Find where the given text appears and provide that cell's center as (x, y) coordinate. 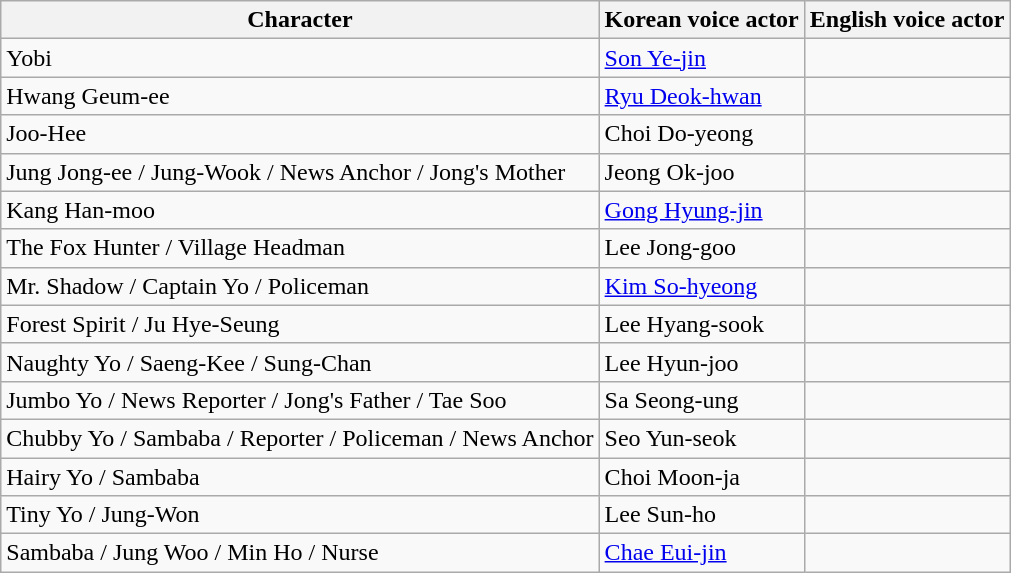
Lee Sun-ho (702, 515)
Naughty Yo / Saeng-Kee / Sung-Chan (300, 362)
Seo Yun-seok (702, 438)
Tiny Yo / Jung-Won (300, 515)
Chae Eui-jin (702, 553)
Jumbo Yo / News Reporter / Jong's Father / Tae Soo (300, 400)
Korean voice actor (702, 20)
Character (300, 20)
Lee Hyang-sook (702, 324)
Kang Han-moo (300, 210)
The Fox Hunter / Village Headman (300, 248)
Chubby Yo / Sambaba / Reporter / Policeman / News Anchor (300, 438)
Joo-Hee (300, 134)
Forest Spirit / Ju Hye-Seung (300, 324)
Mr. Shadow / Captain Yo / Policeman (300, 286)
Sambaba / Jung Woo / Min Ho / Nurse (300, 553)
Kim So-hyeong (702, 286)
English voice actor (907, 20)
Yobi (300, 58)
Lee Hyun-joo (702, 362)
Lee Jong-goo (702, 248)
Jung Jong-ee / Jung-Wook / News Anchor / Jong's Mother (300, 172)
Son Ye-jin (702, 58)
Choi Do-yeong (702, 134)
Hairy Yo / Sambaba (300, 477)
Sa Seong-ung (702, 400)
Hwang Geum-ee (300, 96)
Choi Moon-ja (702, 477)
Gong Hyung-jin (702, 210)
Ryu Deok-hwan (702, 96)
Jeong Ok-joo (702, 172)
